Capture the cell that displays the provided text and extract its [x, y] central coordinate. 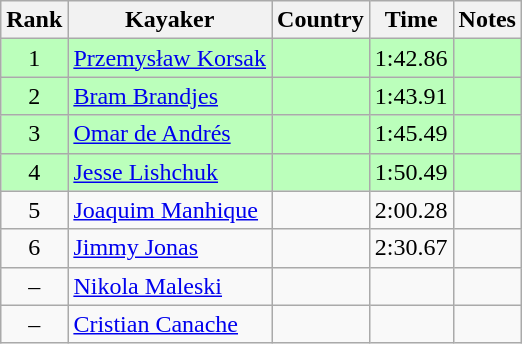
Bram Brandjes [170, 96]
Notes [487, 20]
Przemysław Korsak [170, 58]
1:50.49 [411, 172]
6 [34, 248]
2 [34, 96]
Kayaker [170, 20]
Joaquim Manhique [170, 210]
Rank [34, 20]
Jimmy Jonas [170, 248]
Cristian Canache [170, 324]
1 [34, 58]
1:45.49 [411, 134]
1:43.91 [411, 96]
2:30.67 [411, 248]
4 [34, 172]
Time [411, 20]
Country [321, 20]
5 [34, 210]
Jesse Lishchuk [170, 172]
1:42.86 [411, 58]
3 [34, 134]
Omar de Andrés [170, 134]
2:00.28 [411, 210]
Nikola Maleski [170, 286]
